Extract the (X, Y) coordinate from the center of the cell holding the provided text.  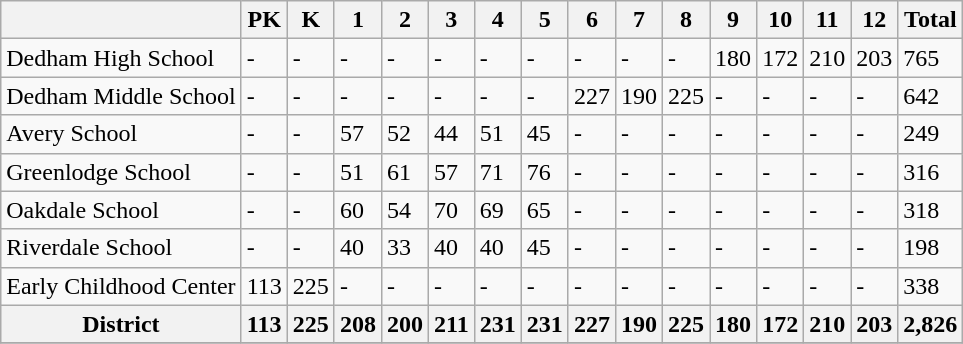
70 (451, 210)
200 (404, 324)
69 (498, 210)
338 (930, 286)
61 (404, 172)
Dedham High School (121, 58)
Riverdale School (121, 248)
1 (358, 20)
PK (264, 20)
District (121, 324)
Early Childhood Center (121, 286)
198 (930, 248)
249 (930, 134)
44 (451, 134)
11 (828, 20)
7 (638, 20)
5 (544, 20)
Greenlodge School (121, 172)
65 (544, 210)
765 (930, 58)
52 (404, 134)
8 (686, 20)
318 (930, 210)
Total (930, 20)
Dedham Middle School (121, 96)
316 (930, 172)
Oakdale School (121, 210)
54 (404, 210)
76 (544, 172)
9 (734, 20)
71 (498, 172)
6 (592, 20)
10 (780, 20)
Avery School (121, 134)
3 (451, 20)
208 (358, 324)
211 (451, 324)
2 (404, 20)
K (310, 20)
2,826 (930, 324)
60 (358, 210)
33 (404, 248)
4 (498, 20)
12 (874, 20)
642 (930, 96)
